Detect which cell encompasses the target text, then output its (X, Y) center coordinate. 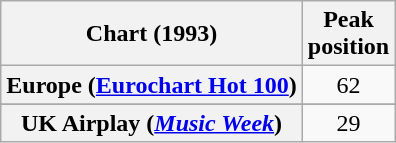
Europe (Eurochart Hot 100) (152, 85)
Peakposition (348, 34)
UK Airplay (Music Week) (152, 123)
29 (348, 123)
Chart (1993) (152, 34)
62 (348, 85)
